Identify which cell holds the provided text, then report its [X, Y] central coordinate. 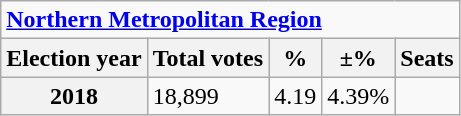
±% [358, 58]
2018 [74, 96]
Northern Metropolitan Region [230, 20]
4.19 [296, 96]
% [296, 58]
Seats [427, 58]
4.39% [358, 96]
Total votes [208, 58]
Election year [74, 58]
18,899 [208, 96]
